Detect which cell encompasses the target text, then output its [X, Y] center coordinate. 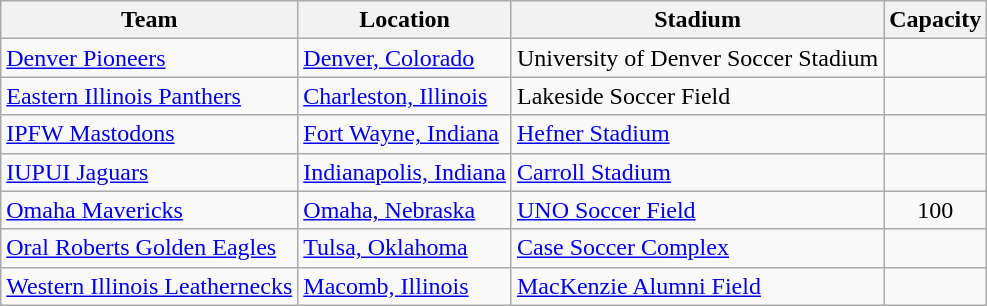
Charleston, Illinois [405, 96]
Oral Roberts Golden Eagles [150, 248]
University of Denver Soccer Stadium [697, 58]
Macomb, Illinois [405, 286]
Stadium [697, 20]
Indianapolis, Indiana [405, 172]
Tulsa, Oklahoma [405, 248]
Hefner Stadium [697, 134]
Case Soccer Complex [697, 248]
Eastern Illinois Panthers [150, 96]
IUPUI Jaguars [150, 172]
Omaha, Nebraska [405, 210]
Carroll Stadium [697, 172]
Fort Wayne, Indiana [405, 134]
Team [150, 20]
Denver, Colorado [405, 58]
Location [405, 20]
Omaha Mavericks [150, 210]
Denver Pioneers [150, 58]
UNO Soccer Field [697, 210]
Western Illinois Leathernecks [150, 286]
IPFW Mastodons [150, 134]
Lakeside Soccer Field [697, 96]
Capacity [936, 20]
MacKenzie Alumni Field [697, 286]
100 [936, 210]
